Search for the cell housing the specified text and yield its (X, Y) center coordinate. 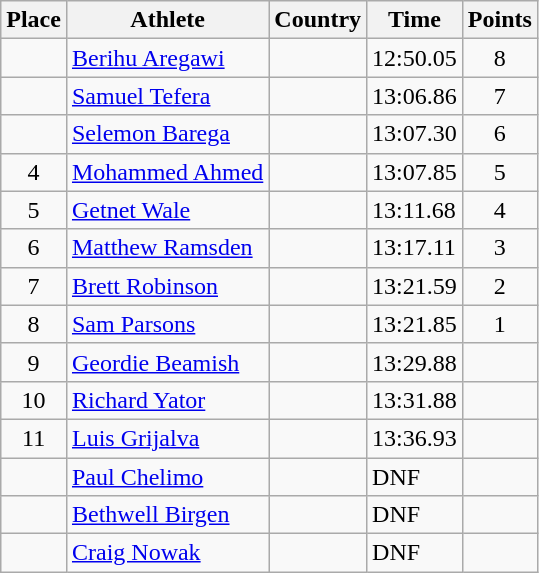
Athlete (167, 20)
13:36.93 (415, 438)
Country (318, 20)
Richard Yator (167, 400)
13:21.59 (415, 286)
Selemon Barega (167, 134)
Luis Grijalva (167, 438)
Bethwell Birgen (167, 515)
Getnet Wale (167, 210)
13:17.11 (415, 248)
Geordie Beamish (167, 362)
Berihu Aregawi (167, 58)
13:21.85 (415, 324)
2 (500, 286)
13:31.88 (415, 400)
Paul Chelimo (167, 477)
3 (500, 248)
10 (34, 400)
Sam Parsons (167, 324)
Samuel Tefera (167, 96)
Time (415, 20)
Matthew Ramsden (167, 248)
Place (34, 20)
13:29.88 (415, 362)
1 (500, 324)
12:50.05 (415, 58)
13:06.86 (415, 96)
11 (34, 438)
13:07.30 (415, 134)
Craig Nowak (167, 553)
13:07.85 (415, 172)
Points (500, 20)
Brett Robinson (167, 286)
9 (34, 362)
13:11.68 (415, 210)
Mohammed Ahmed (167, 172)
